Scan for the cell matching the given text and deliver its [X, Y] coordinate at center. 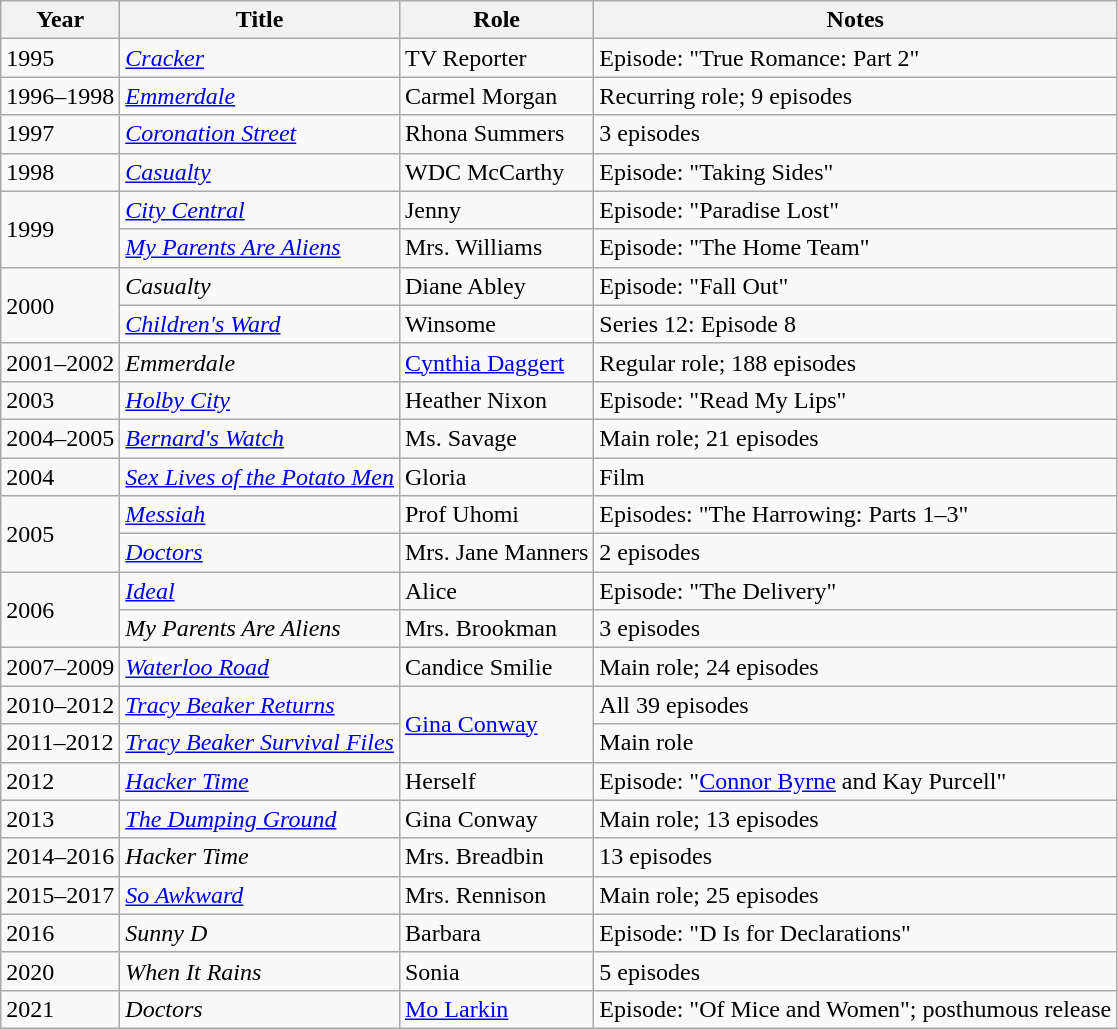
Series 12: Episode 8 [856, 324]
So Awkward [260, 895]
13 episodes [856, 857]
2014–2016 [60, 857]
2015–2017 [60, 895]
1998 [60, 172]
2010–2012 [60, 705]
Mrs. Rennison [496, 895]
Main role; 25 episodes [856, 895]
2006 [60, 610]
Episode: "Paradise Lost" [856, 210]
2013 [60, 819]
Main role; 21 episodes [856, 438]
Cracker [260, 58]
Title [260, 20]
Notes [856, 20]
Rhona Summers [496, 134]
Barbara [496, 933]
2000 [60, 305]
Children's Ward [260, 324]
Recurring role; 9 episodes [856, 96]
2004–2005 [60, 438]
When It Rains [260, 971]
Mrs. Williams [496, 248]
Sonia [496, 971]
Main role; 13 episodes [856, 819]
Episode: "Connor Byrne and Kay Purcell" [856, 781]
Waterloo Road [260, 667]
1995 [60, 58]
Alice [496, 591]
Episode: "True Romance: Part 2" [856, 58]
Heather Nixon [496, 400]
2011–2012 [60, 743]
The Dumping Ground [260, 819]
Mrs. Brookman [496, 629]
City Central [260, 210]
Mrs. Breadbin [496, 857]
All 39 episodes [856, 705]
Episode: "Fall Out" [856, 286]
Cynthia Daggert [496, 362]
Carmel Morgan [496, 96]
Mo Larkin [496, 1009]
Ideal [260, 591]
Sex Lives of the Potato Men [260, 477]
Winsome [496, 324]
2012 [60, 781]
Holby City [260, 400]
Episode: "The Delivery" [856, 591]
Tracy Beaker Returns [260, 705]
2004 [60, 477]
Episode: "The Home Team" [856, 248]
Role [496, 20]
2007–2009 [60, 667]
Gloria [496, 477]
Sunny D [260, 933]
Ms. Savage [496, 438]
Tracy Beaker Survival Files [260, 743]
Messiah [260, 515]
Bernard's Watch [260, 438]
Coronation Street [260, 134]
Mrs. Jane Manners [496, 553]
2 episodes [856, 553]
Main role; 24 episodes [856, 667]
1999 [60, 229]
1997 [60, 134]
5 episodes [856, 971]
Candice Smilie [496, 667]
Episode: "Read My Lips" [856, 400]
Year [60, 20]
2021 [60, 1009]
Prof Uhomi [496, 515]
1996–1998 [60, 96]
Regular role; 188 episodes [856, 362]
2020 [60, 971]
Episodes: "The Harrowing: Parts 1–3" [856, 515]
WDC McCarthy [496, 172]
2016 [60, 933]
Main role [856, 743]
2001–2002 [60, 362]
Herself [496, 781]
TV Reporter [496, 58]
Episode: "Taking Sides" [856, 172]
Episode: "Of Mice and Women"; posthumous release [856, 1009]
Film [856, 477]
Episode: "D Is for Declarations" [856, 933]
2005 [60, 534]
Jenny [496, 210]
2003 [60, 400]
Diane Abley [496, 286]
